Return the (x, y) coordinate for the center point of the cell that contains the specified text.  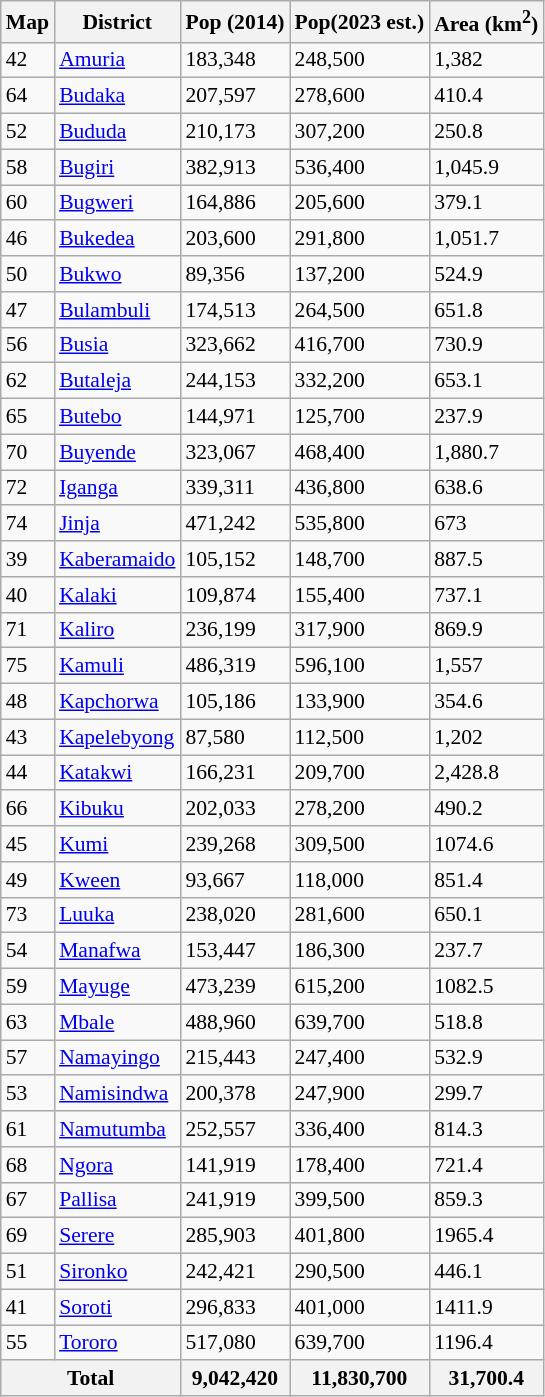
57 (28, 1058)
District (117, 22)
55 (28, 1343)
250.8 (486, 132)
73 (28, 915)
Kaberamaido (117, 559)
Serere (117, 1236)
203,600 (234, 239)
70 (28, 452)
Bulambuli (117, 310)
64 (28, 96)
1196.4 (486, 1343)
436,800 (360, 488)
Map (28, 22)
518.8 (486, 1022)
105,152 (234, 559)
Kaliro (117, 630)
536,400 (360, 167)
53 (28, 1094)
490.2 (486, 809)
56 (28, 345)
174,513 (234, 310)
Katakwi (117, 773)
339,311 (234, 488)
1965.4 (486, 1236)
133,900 (360, 702)
416,700 (360, 345)
307,200 (360, 132)
242,421 (234, 1272)
59 (28, 987)
Ngora (117, 1165)
Pop (2014) (234, 22)
58 (28, 167)
137,200 (360, 274)
285,903 (234, 1236)
Budaka (117, 96)
Namutumba (117, 1129)
Total (91, 1379)
238,020 (234, 915)
2,428.8 (486, 773)
673 (486, 524)
202,033 (234, 809)
532.9 (486, 1058)
241,919 (234, 1200)
486,319 (234, 666)
237.9 (486, 417)
43 (28, 737)
730.9 (486, 345)
112,500 (360, 737)
851.4 (486, 880)
65 (28, 417)
44 (28, 773)
87,580 (234, 737)
446.1 (486, 1272)
291,800 (360, 239)
42 (28, 60)
Butaleja (117, 381)
382,913 (234, 167)
535,800 (360, 524)
186,300 (360, 951)
9,042,420 (234, 1379)
281,600 (360, 915)
155,400 (360, 595)
Mbale (117, 1022)
Luuka (117, 915)
Busia (117, 345)
62 (28, 381)
200,378 (234, 1094)
41 (28, 1307)
596,100 (360, 666)
209,700 (360, 773)
399,500 (360, 1200)
247,400 (360, 1058)
183,348 (234, 60)
1,557 (486, 666)
Pallisa (117, 1200)
1,202 (486, 737)
89,356 (234, 274)
Kapchorwa (117, 702)
118,000 (360, 880)
210,173 (234, 132)
471,242 (234, 524)
144,971 (234, 417)
Bugweri (117, 203)
Kapelebyong (117, 737)
Namisindwa (117, 1094)
Mayuge (117, 987)
401,000 (360, 1307)
323,067 (234, 452)
60 (28, 203)
45 (28, 844)
178,400 (360, 1165)
650.1 (486, 915)
61 (28, 1129)
47 (28, 310)
68 (28, 1165)
615,200 (360, 987)
887.5 (486, 559)
299.7 (486, 1094)
468,400 (360, 452)
Iganga (117, 488)
488,960 (234, 1022)
125,700 (360, 417)
Namayingo (117, 1058)
239,268 (234, 844)
1082.5 (486, 987)
252,557 (234, 1129)
75 (28, 666)
248,500 (360, 60)
721.4 (486, 1165)
332,200 (360, 381)
237.7 (486, 951)
Bugiri (117, 167)
Amuria (117, 60)
Butebo (117, 417)
153,447 (234, 951)
11,830,700 (360, 1379)
63 (28, 1022)
814.3 (486, 1129)
236,199 (234, 630)
72 (28, 488)
49 (28, 880)
653.1 (486, 381)
Tororo (117, 1343)
317,900 (360, 630)
Bukwo (117, 274)
141,919 (234, 1165)
51 (28, 1272)
247,900 (360, 1094)
244,153 (234, 381)
93,667 (234, 880)
517,080 (234, 1343)
Sironko (117, 1272)
66 (28, 809)
Bududa (117, 132)
Soroti (117, 1307)
48 (28, 702)
40 (28, 595)
336,400 (360, 1129)
Area (km2) (486, 22)
410.4 (486, 96)
1,051.7 (486, 239)
401,800 (360, 1236)
278,200 (360, 809)
46 (28, 239)
264,500 (360, 310)
Kumi (117, 844)
323,662 (234, 345)
215,443 (234, 1058)
859.3 (486, 1200)
1,045.9 (486, 167)
1074.6 (486, 844)
290,500 (360, 1272)
524.9 (486, 274)
1411.9 (486, 1307)
1,382 (486, 60)
Kalaki (117, 595)
Kween (117, 880)
69 (28, 1236)
737.1 (486, 595)
67 (28, 1200)
Manafwa (117, 951)
166,231 (234, 773)
Bukedea (117, 239)
71 (28, 630)
54 (28, 951)
207,597 (234, 96)
Pop(2023 est.) (360, 22)
Jinja (117, 524)
473,239 (234, 987)
379.1 (486, 203)
74 (28, 524)
296,833 (234, 1307)
Kibuku (117, 809)
109,874 (234, 595)
869.9 (486, 630)
205,600 (360, 203)
1,880.7 (486, 452)
50 (28, 274)
105,186 (234, 702)
31,700.4 (486, 1379)
278,600 (360, 96)
309,500 (360, 844)
164,886 (234, 203)
52 (28, 132)
354.6 (486, 702)
Kamuli (117, 666)
651.8 (486, 310)
638.6 (486, 488)
148,700 (360, 559)
39 (28, 559)
Buyende (117, 452)
